Return (x, y) of the center of cell containing provided text 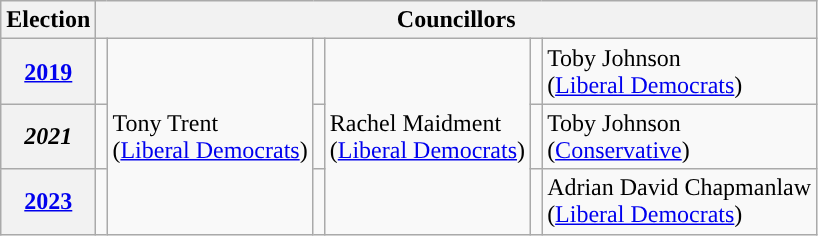
Adrian David Chapmanlaw(Liberal Democrats) (680, 202)
2023 (48, 202)
Tony Trent(Liberal Democrats) (210, 136)
2021 (48, 136)
2019 (48, 72)
Toby Johnson(Liberal Democrats) (680, 72)
Election (48, 20)
Rachel Maidment(Liberal Democrats) (427, 136)
Toby Johnson(Conservative) (680, 136)
Councillors (456, 20)
